Identify which cell holds the provided text, then report its [x, y] central coordinate. 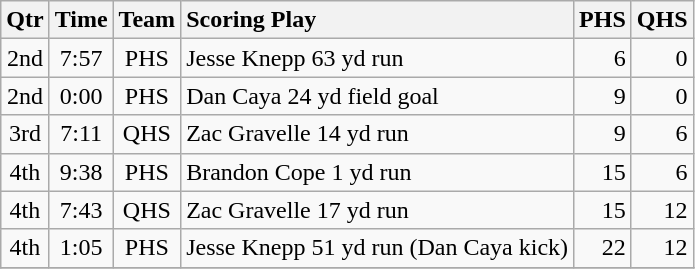
Team [147, 20]
1:05 [81, 248]
0:00 [81, 96]
Zac Gravelle 14 yd run [378, 134]
3rd [25, 134]
Scoring Play [378, 20]
9:38 [81, 172]
7:43 [81, 210]
22 [603, 248]
Jesse Knepp 51 yd run (Dan Caya kick) [378, 248]
Zac Gravelle 17 yd run [378, 210]
Brandon Cope 1 yd run [378, 172]
7:11 [81, 134]
Qtr [25, 20]
7:57 [81, 58]
Dan Caya 24 yd field goal [378, 96]
Time [81, 20]
Jesse Knepp 63 yd run [378, 58]
